Scan for the cell matching the given text and deliver its [x, y] coordinate at center. 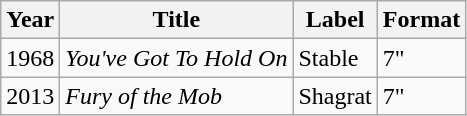
1968 [30, 58]
Title [176, 20]
You've Got To Hold On [176, 58]
Label [335, 20]
Year [30, 20]
Shagrat [335, 96]
Format [421, 20]
Fury of the Mob [176, 96]
2013 [30, 96]
Stable [335, 58]
